Extract the (X, Y) coordinate from the center of the cell holding the provided text.  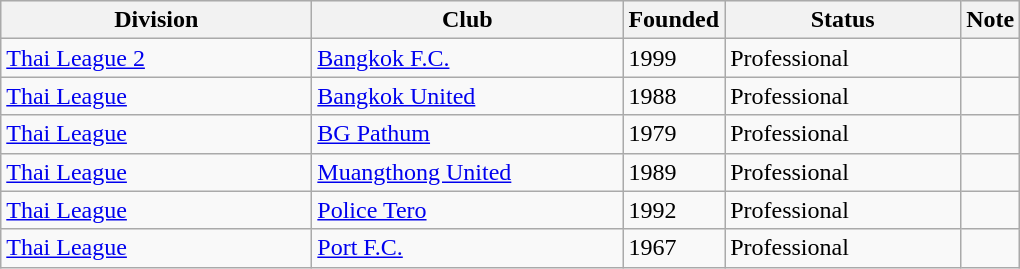
1979 (674, 134)
Founded (674, 20)
Note (990, 20)
1999 (674, 58)
1988 (674, 96)
Bangkok F.C. (468, 58)
Thai League 2 (156, 58)
1989 (674, 172)
Muangthong United (468, 172)
Port F.C. (468, 248)
Status (843, 20)
BG Pathum (468, 134)
Police Tero (468, 210)
1992 (674, 210)
Club (468, 20)
1967 (674, 248)
Division (156, 20)
Bangkok United (468, 96)
